Provide the (x, y) coordinate of the cell's center where the given text is located.  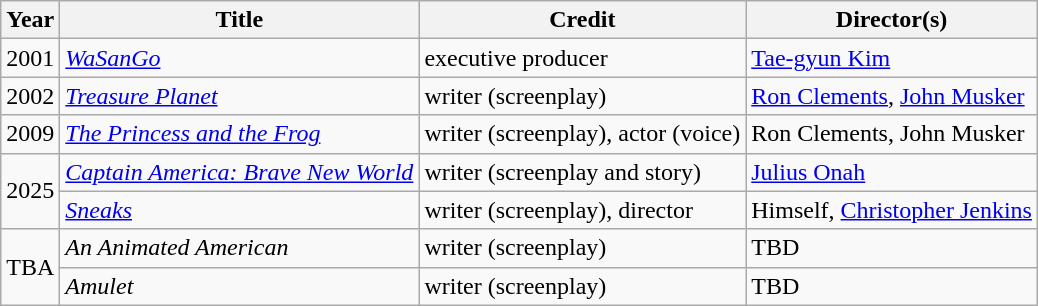
2002 (30, 96)
Amulet (240, 286)
writer (screenplay), director (582, 210)
2001 (30, 58)
Title (240, 20)
Director(s) (892, 20)
2025 (30, 191)
Credit (582, 20)
An Animated American (240, 248)
executive producer (582, 58)
WaSanGo (240, 58)
Sneaks (240, 210)
Treasure Planet (240, 96)
Year (30, 20)
writer (screenplay and story) (582, 172)
Julius Onah (892, 172)
Himself, Christopher Jenkins (892, 210)
The Princess and the Frog (240, 134)
Tae-gyun Kim (892, 58)
Captain America: Brave New World (240, 172)
TBA (30, 267)
2009 (30, 134)
writer (screenplay), actor (voice) (582, 134)
